Determine the [x, y] coordinate at the center of the cell enclosing the given text.  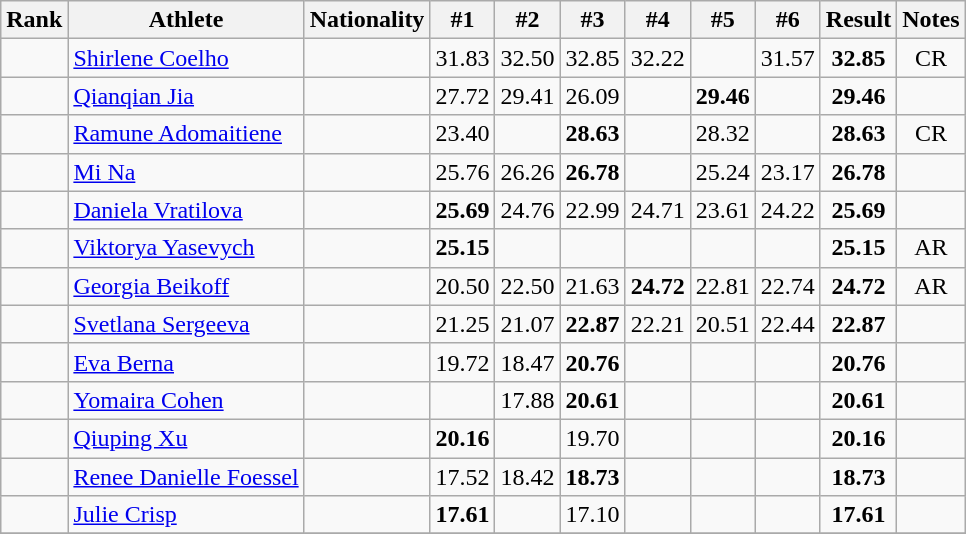
#5 [722, 20]
22.81 [722, 286]
20.51 [722, 324]
28.32 [722, 134]
Daniela Vratilova [186, 210]
Renee Danielle Foessel [186, 477]
Rank [34, 20]
19.72 [462, 362]
Mi Na [186, 172]
17.10 [592, 515]
19.70 [592, 438]
23.40 [462, 134]
32.50 [528, 58]
25.76 [462, 172]
29.41 [528, 96]
21.25 [462, 324]
32.22 [658, 58]
Viktorya Yasevych [186, 248]
24.71 [658, 210]
23.61 [722, 210]
Yomaira Cohen [186, 400]
21.63 [592, 286]
25.24 [722, 172]
#2 [528, 20]
17.88 [528, 400]
#6 [788, 20]
17.52 [462, 477]
20.50 [462, 286]
Svetlana Sergeeva [186, 324]
Eva Berna [186, 362]
Notes [931, 20]
21.07 [528, 324]
31.83 [462, 58]
Ramune Adomaitiene [186, 134]
Qianqian Jia [186, 96]
Shirlene Coelho [186, 58]
Nationality [367, 20]
27.72 [462, 96]
18.42 [528, 477]
22.50 [528, 286]
23.17 [788, 172]
Georgia Beikoff [186, 286]
22.74 [788, 286]
22.99 [592, 210]
24.76 [528, 210]
Julie Crisp [186, 515]
#3 [592, 20]
18.47 [528, 362]
26.26 [528, 172]
#4 [658, 20]
Qiuping Xu [186, 438]
Athlete [186, 20]
Result [858, 20]
24.22 [788, 210]
22.21 [658, 324]
#1 [462, 20]
22.44 [788, 324]
31.57 [788, 58]
26.09 [592, 96]
